Detect which cell encompasses the target text, then output its (X, Y) center coordinate. 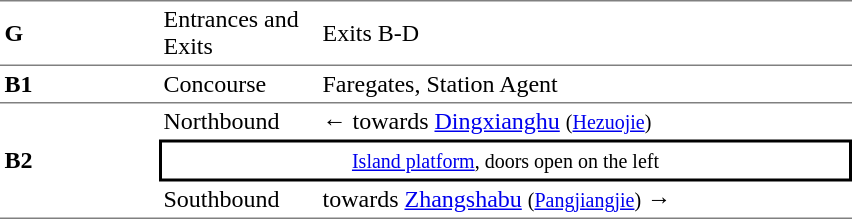
Exits B-D (585, 33)
Concourse (238, 85)
← towards Dingxianghu (Hezuojie) (585, 122)
G (80, 33)
B1 (80, 85)
Entrances and Exits (238, 33)
Northbound (238, 122)
Island platform, doors open on the left (506, 161)
Faregates, Station Agent (585, 85)
